Scan for the cell matching the given text and deliver its [X, Y] coordinate at center. 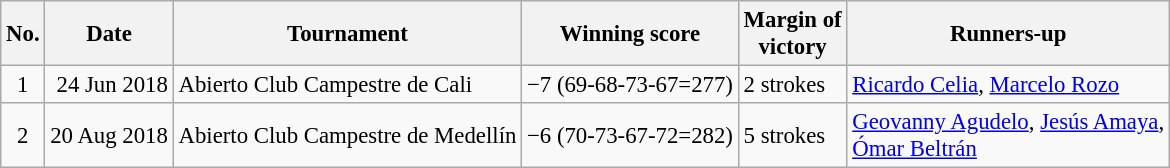
Tournament [347, 34]
−6 (70-73-67-72=282) [630, 136]
Date [109, 34]
Winning score [630, 34]
1 [23, 85]
Abierto Club Campestre de Cali [347, 85]
Margin ofvictory [792, 34]
24 Jun 2018 [109, 85]
Geovanny Agudelo, Jesús Amaya, Ómar Beltrán [1008, 136]
2 strokes [792, 85]
Ricardo Celia, Marcelo Rozo [1008, 85]
Runners-up [1008, 34]
−7 (69-68-73-67=277) [630, 85]
5 strokes [792, 136]
Abierto Club Campestre de Medellín [347, 136]
2 [23, 136]
No. [23, 34]
20 Aug 2018 [109, 136]
